Identify which cell holds the provided text, then report its [x, y] central coordinate. 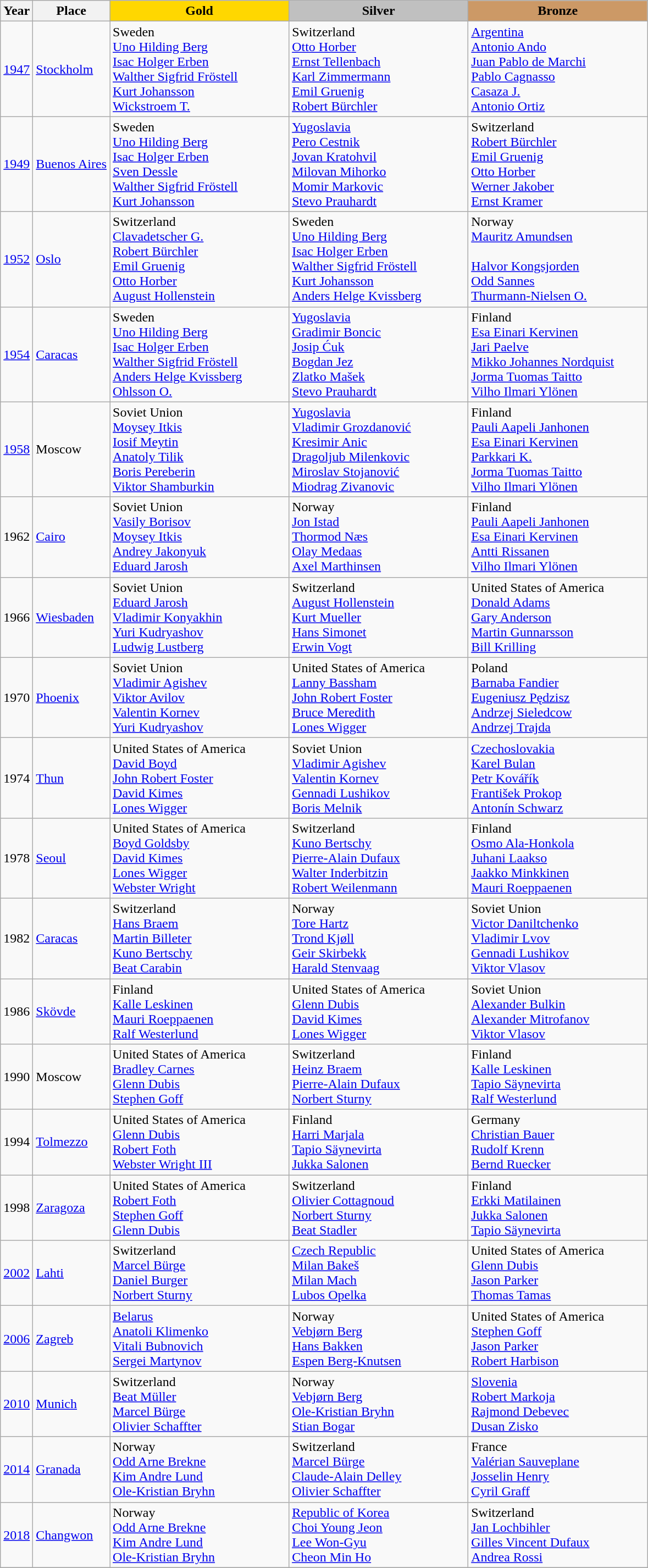
Seoul [71, 858]
United States of AmericaDavid BoydJohn Robert FosterDavid KimesLones Wigger [200, 778]
United States of AmericaBradley CarnesGlenn DubisStephen Goff [200, 1077]
ArgentinaAntonio AndoJuan Pablo de MarchiPablo CagnassoCasaza J.Antonio Ortiz [558, 69]
Soviet UnionVasily BorisovMoysey ItkisAndrey JakonyukEduard Jarosh [200, 537]
FinlandPauli Aapeli JanhonenEsa Einari KervinenAntti RissanenVilho Ilmari Ylönen [558, 537]
SwedenUno Hilding BergIsac Holger ErbenSven DessleWalther Sigfrid FröstellKurt Johansson [200, 164]
YugoslaviaVladimir GrozdanovićKresimir AnicDragoljub MilenkovicMiroslav StojanovićMiodrag Zivanovic [379, 450]
Soviet UnionVictor DaniltchenkoVladimir LvovGennadi LushikovViktor Vlasov [558, 938]
1954 [16, 354]
United States of AmericaStephen GoffJason ParkerRobert Harbison [558, 1339]
SwitzerlandBeat MüllerMarcel BürgeOlivier Schaffter [200, 1404]
PolandBarnaba FandierEugeniusz PędziszAndrzej SieledcowAndrzej Trajda [558, 697]
1998 [16, 1208]
FinlandPauli Aapeli JanhonenEsa Einari KervinenParkkari K.Jorma Tuomas TaittoVilho Ilmari Ylönen [558, 450]
YugoslaviaPero CestnikJovan KratohvilMilovan MihorkoMomir MarkovicStevo Prauhardt [379, 164]
SwedenUno Hilding BergIsac Holger ErbenWalther Sigfrid FröstellKurt JohanssonWickstroem T. [200, 69]
1952 [16, 259]
Gold [200, 11]
United States of AmericaBoyd GoldsbyDavid KimesLones WiggerWebster Wright [200, 858]
Year [16, 11]
SwitzerlandRobert BürchlerEmil GruenigOtto HorberWerner JakoberErnst Kramer [558, 164]
Czech RepublicMilan BakešMilan MachLubos Opelka [379, 1273]
Changwon [71, 1534]
FinlandKalle LeskinenMauri RoeppaenenRalf Westerlund [200, 1011]
United States of AmericaGlenn DubisJason ParkerThomas Tamas [558, 1273]
NorwayTore HartzTrond KjøllGeir SkirbekkHarald Stenvaag [379, 938]
FinlandEsa Einari KervinenJari PaelveMikko Johannes NordquistJorma Tuomas TaittoVilho Ilmari Ylönen [558, 354]
2018 [16, 1534]
Silver [379, 11]
SwitzerlandOlivier CottagnoudNorbert SturnyBeat Stadler [379, 1208]
FinlandOsmo Ala-HonkolaJuhani LaaksoJaakko MinkkinenMauri Roeppaenen [558, 858]
2006 [16, 1339]
1958 [16, 450]
FinlandErkki MatilainenJukka SalonenTapio Säynevirta [558, 1208]
1947 [16, 69]
1994 [16, 1142]
SwedenUno Hilding BergIsac Holger ErbenWalther Sigfrid FröstellKurt JohanssonAnders Helge Kvissberg [379, 259]
SwitzerlandMarcel BürgeClaude-Alain DelleyOlivier Schaffter [379, 1470]
United States of AmericaGlenn DubisDavid KimesLones Wigger [379, 1011]
United States of AmericaLanny BasshamJohn Robert FosterBruce MeredithLones Wigger [379, 697]
SwitzerlandJan LochbihlerGilles Vincent DufauxAndrea Rossi [558, 1534]
1978 [16, 858]
SwitzerlandClavadetscher G.Robert BürchlerEmil GruenigOtto HorberAugust Hollenstein [200, 259]
1970 [16, 697]
2014 [16, 1470]
YugoslaviaGradimir BoncicJosip ĆukBogdan JezZlatko MašekStevo Prauhardt [379, 354]
BelarusAnatoli KlimenkoVitali BubnovichSergei Martynov [200, 1339]
1982 [16, 938]
2010 [16, 1404]
FranceValérian SauveplaneJosselin HenryCyril Graff [558, 1470]
1962 [16, 537]
Zaragoza [71, 1208]
Lahti [71, 1273]
NorwayMauritz AmundsenHalvor KongsjordenOdd SannesThurmann-Nielsen O. [558, 259]
FinlandHarri MarjalaTapio SäynevirtaJukka Salonen [379, 1142]
1986 [16, 1011]
United States of AmericaDonald AdamsGary AndersonMartin GunnarssonBill Krilling [558, 617]
NorwayJon IstadThormod NæsOlay MedaasAxel Marthinsen [379, 537]
Tolmezzo [71, 1142]
1974 [16, 778]
SwitzerlandAugust HollensteinKurt MuellerHans SimonetErwin Vogt [379, 617]
Soviet UnionAlexander BulkinAlexander MitrofanovViktor Vlasov [558, 1011]
Granada [71, 1470]
Phoenix [71, 697]
Skövde [71, 1011]
NorwayVebjørn BergHans BakkenEspen Berg-Knutsen [379, 1339]
Soviet UnionMoysey ItkisIosif MeytinAnatoly TilikBoris PereberinViktor Shamburkin [200, 450]
SloveniaRobert MarkojaRajmond DebevecDusan Zisko [558, 1404]
United States of AmericaRobert FothStephen GoffGlenn Dubis [200, 1208]
SwitzerlandMarcel BürgeDaniel BurgerNorbert Sturny [200, 1273]
Republic of KoreaChoi Young JeonLee Won-GyuCheon Min Ho [379, 1534]
SwitzerlandOtto HorberErnst TellenbachKarl ZimmermannEmil GruenigRobert Bürchler [379, 69]
Place [71, 11]
Soviet UnionEduard JaroshVladimir KonyakhinYuri KudryashovLudwig Lustberg [200, 617]
Wiesbaden [71, 617]
SwitzerlandKuno BertschyPierre-Alain DufauxWalter InderbitzinRobert Weilenmann [379, 858]
Cairo [71, 537]
SwedenUno Hilding BergIsac Holger ErbenWalther Sigfrid FröstellAnders Helge KvissbergOhlsson O. [200, 354]
Munich [71, 1404]
Oslo [71, 259]
Soviet UnionVladimir AgishevViktor AvilovValentin KornevYuri Kudryashov [200, 697]
2002 [16, 1273]
NorwayVebjørn BergOle-Kristian BryhnStian Bogar [379, 1404]
Thun [71, 778]
CzechoslovakiaKarel BulanPetr KováříkFrantišek ProkopAntonín Schwarz [558, 778]
Bronze [558, 11]
FinlandKalle LeskinenTapio SäynevirtaRalf Westerlund [558, 1077]
Soviet UnionVladimir AgishevValentin KornevGennadi LushikovBoris Melnik [379, 778]
United States of AmericaGlenn DubisRobert FothWebster Wright III [200, 1142]
GermanyChristian BauerRudolf KrennBernd Ruecker [558, 1142]
1949 [16, 164]
1966 [16, 617]
SwitzerlandHans BraemMartin BilleterKuno BertschyBeat Carabin [200, 938]
SwitzerlandHeinz BraemPierre-Alain DufauxNorbert Sturny [379, 1077]
1990 [16, 1077]
Buenos Aires [71, 164]
Stockholm [71, 69]
Zagreb [71, 1339]
